Pinpoint the cell where the given text exists, returning its [x, y] midpoint coordinate. 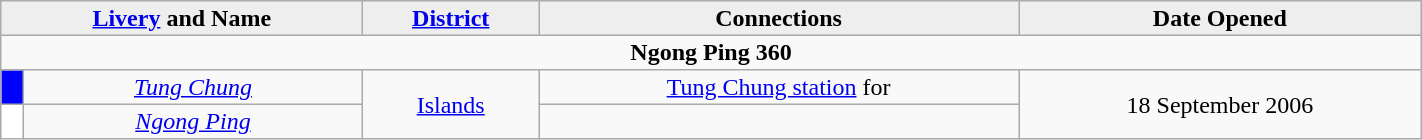
Ngong Ping 360 [711, 52]
18 September 2006 [1220, 104]
Livery and Name [182, 18]
Islands [451, 104]
Tung Chung [193, 87]
Date Opened [1220, 18]
Ngong Ping [193, 121]
Connections [779, 18]
Tung Chung station for [779, 87]
District [451, 18]
